Determine the (X, Y) coordinate at the center of the cell enclosing the given text.  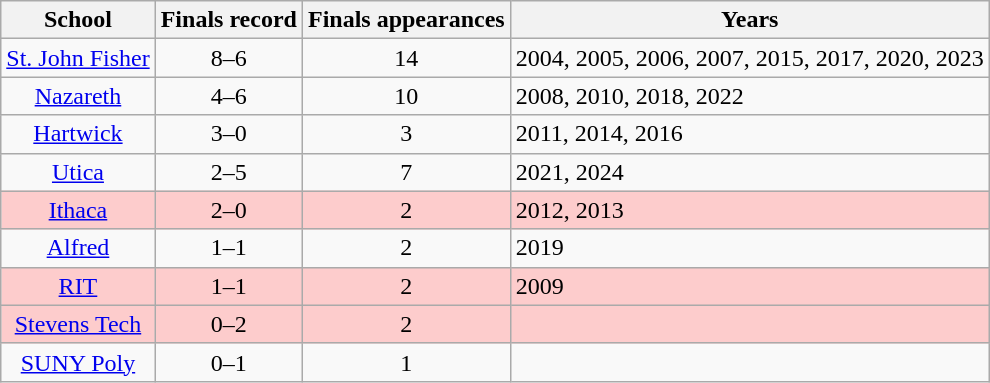
Alfred (78, 248)
0–2 (228, 324)
8–6 (228, 58)
0–1 (228, 362)
2021, 2024 (750, 172)
2011, 2014, 2016 (750, 134)
Ithaca (78, 210)
4–6 (228, 96)
RIT (78, 286)
3 (406, 134)
3–0 (228, 134)
14 (406, 58)
School (78, 20)
Stevens Tech (78, 324)
2008, 2010, 2018, 2022 (750, 96)
10 (406, 96)
7 (406, 172)
Nazareth (78, 96)
2019 (750, 248)
2012, 2013 (750, 210)
St. John Fisher (78, 58)
2–5 (228, 172)
Hartwick (78, 134)
Finals appearances (406, 20)
1 (406, 362)
SUNY Poly (78, 362)
Finals record (228, 20)
2004, 2005, 2006, 2007, 2015, 2017, 2020, 2023 (750, 58)
2–0 (228, 210)
2009 (750, 286)
Utica (78, 172)
Years (750, 20)
